Pinpoint the cell where the given text exists, returning its [x, y] midpoint coordinate. 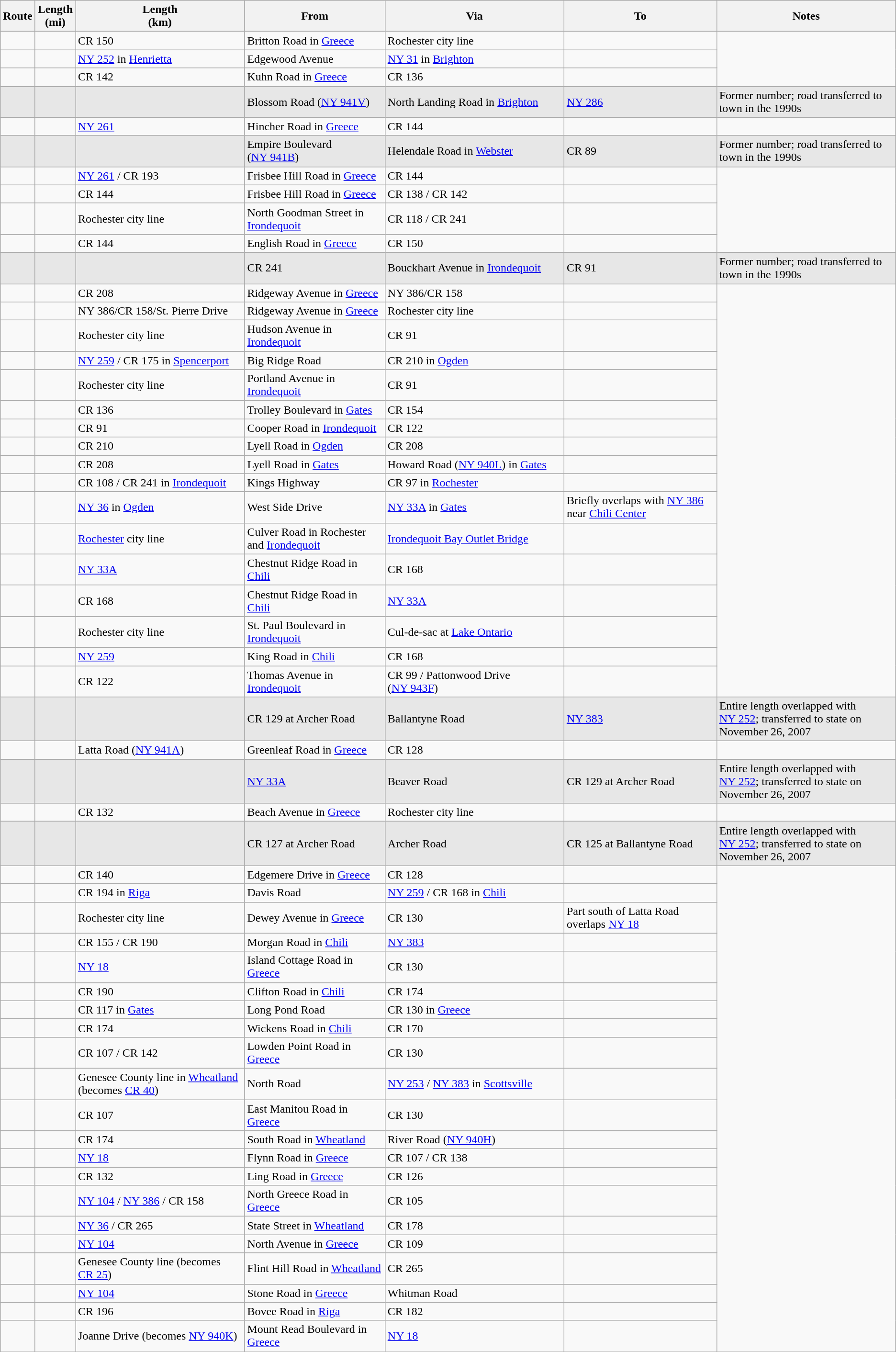
Trolley Boulevard in Gates [315, 410]
Kings Highway [315, 483]
Beach Avenue in Greece [315, 812]
Clifton Road in Chili [315, 991]
Kuhn Road in Greece [315, 77]
NY 386/CR 158 [474, 293]
CR 126 [474, 1176]
NY 259 / CR 175 in Spencerport [160, 361]
Flint Hill Road in Wheatland [315, 1269]
Morgan Road in Chili [315, 942]
Bouckhart Avenue in Irondequoit [474, 268]
Davis Road [315, 893]
Route [18, 16]
NY 104 / NY 386 / CR 158 [160, 1201]
NY 386/CR 158/St. Pierre Drive [160, 311]
CR 117 in Gates [160, 1010]
Latta Road (NY 941A) [160, 750]
Whitman Road [474, 1293]
Long Pond Road [315, 1010]
NY 253 / NY 383 in Scottsville [474, 1084]
CR 105 [474, 1201]
North Greece Road in Greece [315, 1201]
Archer Road [474, 844]
English Road in Greece [315, 243]
Empire Boulevard (NY 941B) [315, 151]
CR 265 [474, 1269]
River Road (NY 940H) [474, 1140]
CR 210 in Ogden [474, 361]
CR 178 [474, 1226]
CR 107 [160, 1115]
Joanne Drive (becomes NY 940K) [160, 1336]
Stone Road in Greece [315, 1293]
Genesee County line in Wheatland (becomes CR 40) [160, 1084]
Bovee Road in Riga [315, 1311]
CR 130 in Greece [474, 1010]
Lyell Road in Ogden [315, 446]
CR 125 at Ballantyne Road [640, 844]
CR 196 [160, 1311]
NY 36 / CR 265 [160, 1226]
Portland Avenue in Irondequoit [315, 385]
Ballantyne Road [474, 719]
CR 99 / Pattonwood Drive (NY 943F) [474, 681]
CR 107 / CR 138 [474, 1158]
Cul-de-sac at Lake Ontario [474, 632]
West Side Drive [315, 507]
Ling Road in Greece [315, 1176]
NY 286 [640, 101]
Greenleaf Road in Greece [315, 750]
CR 194 in Riga [160, 893]
St. Paul Boulevard in Irondequoit [315, 632]
Island Cottage Road in Greece [315, 967]
Via [474, 16]
To [640, 16]
Genesee County line (becomes CR 25) [160, 1269]
Hincher Road in Greece [315, 126]
Notes [806, 16]
Irondequoit Bay Outlet Bridge [474, 538]
Wickens Road in Chili [315, 1028]
Mount Read Boulevard in Greece [315, 1336]
Howard Road (NY 940L) in Gates [474, 464]
CR 182 [474, 1311]
State Street in Wheatland [315, 1226]
North Goodman Street in Irondequoit [315, 218]
King Road in Chili [315, 656]
NY 261 [160, 126]
Culver Road in Rochester and Irondequoit [315, 538]
Length(mi) [55, 16]
CR 210 [160, 446]
CR 190 [160, 991]
North Avenue in Greece [315, 1244]
From [315, 16]
Cooper Road in Irondequoit [315, 428]
Part south of Latta Road overlaps NY 18 [640, 917]
North Landing Road in Brighton [474, 101]
CR 155 / CR 190 [160, 942]
NY 259 [160, 656]
East Manitou Road in Greece [315, 1115]
Thomas Avenue in Irondequoit [315, 681]
Lyell Road in Gates [315, 464]
Beaver Road [474, 781]
NY 261 / CR 193 [160, 176]
CR 109 [474, 1244]
CR 142 [160, 77]
Lowden Point Road in Greece [315, 1052]
CR 107 / CR 142 [160, 1052]
NY 36 in Ogden [160, 507]
CR 127 at Archer Road [315, 844]
NY 252 in Henrietta [160, 59]
Helendale Road in Webster [474, 151]
CR 108 / CR 241 in Irondequoit [160, 483]
Big Ridge Road [315, 361]
CR 241 [315, 268]
Edgemere Drive in Greece [315, 875]
Flynn Road in Greece [315, 1158]
CR 140 [160, 875]
North Road [315, 1084]
NY 33A in Gates [474, 507]
CR 118 / CR 241 [474, 218]
CR 138 / CR 142 [474, 194]
CR 170 [474, 1028]
CR 89 [640, 151]
Edgewood Avenue [315, 59]
Briefly overlaps with NY 386 near Chili Center [640, 507]
Britton Road in Greece [315, 41]
Length(km) [160, 16]
CR 154 [474, 410]
South Road in Wheatland [315, 1140]
NY 31 in Brighton [474, 59]
CR 97 in Rochester [474, 483]
Blossom Road (NY 941V) [315, 101]
NY 259 / CR 168 in Chili [474, 893]
Dewey Avenue in Greece [315, 917]
Hudson Avenue in Irondequoit [315, 336]
